Capture the cell that displays the provided text and extract its (x, y) central coordinate. 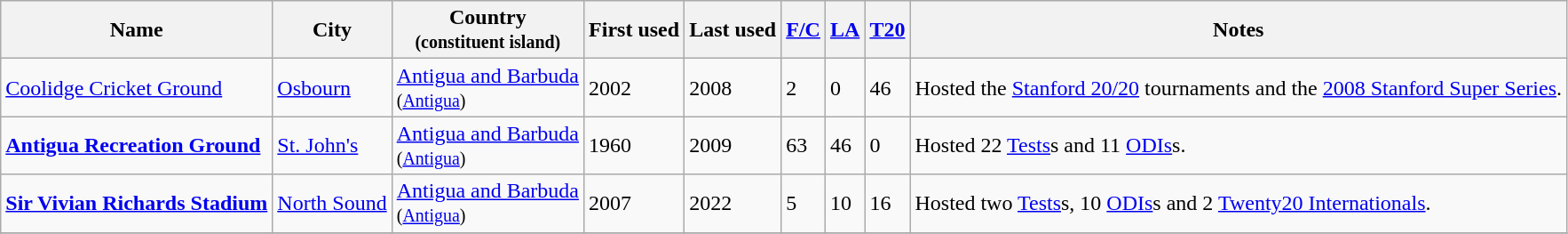
1960 (634, 146)
Antigua Recreation Ground (137, 146)
LA (844, 30)
Last used (733, 30)
2008 (733, 87)
63 (804, 146)
F/C (804, 30)
Sir Vivian Richards Stadium (137, 203)
Name (137, 30)
First used (634, 30)
2009 (733, 146)
2007 (634, 203)
Country(constituent island) (487, 30)
Osbourn (332, 87)
T20 (888, 30)
16 (888, 203)
Hosted 22 Testss and 11 ODIss. (1239, 146)
2 (804, 87)
10 (844, 203)
Coolidge Cricket Ground (137, 87)
City (332, 30)
Hosted the Stanford 20/20 tournaments and the 2008 Stanford Super Series. (1239, 87)
Notes (1239, 30)
St. John's (332, 146)
North Sound (332, 203)
2022 (733, 203)
Hosted two Testss, 10 ODIss and 2 Twenty20 Internationals. (1239, 203)
5 (804, 203)
2002 (634, 87)
